Return [X, Y] of the center of cell containing provided text 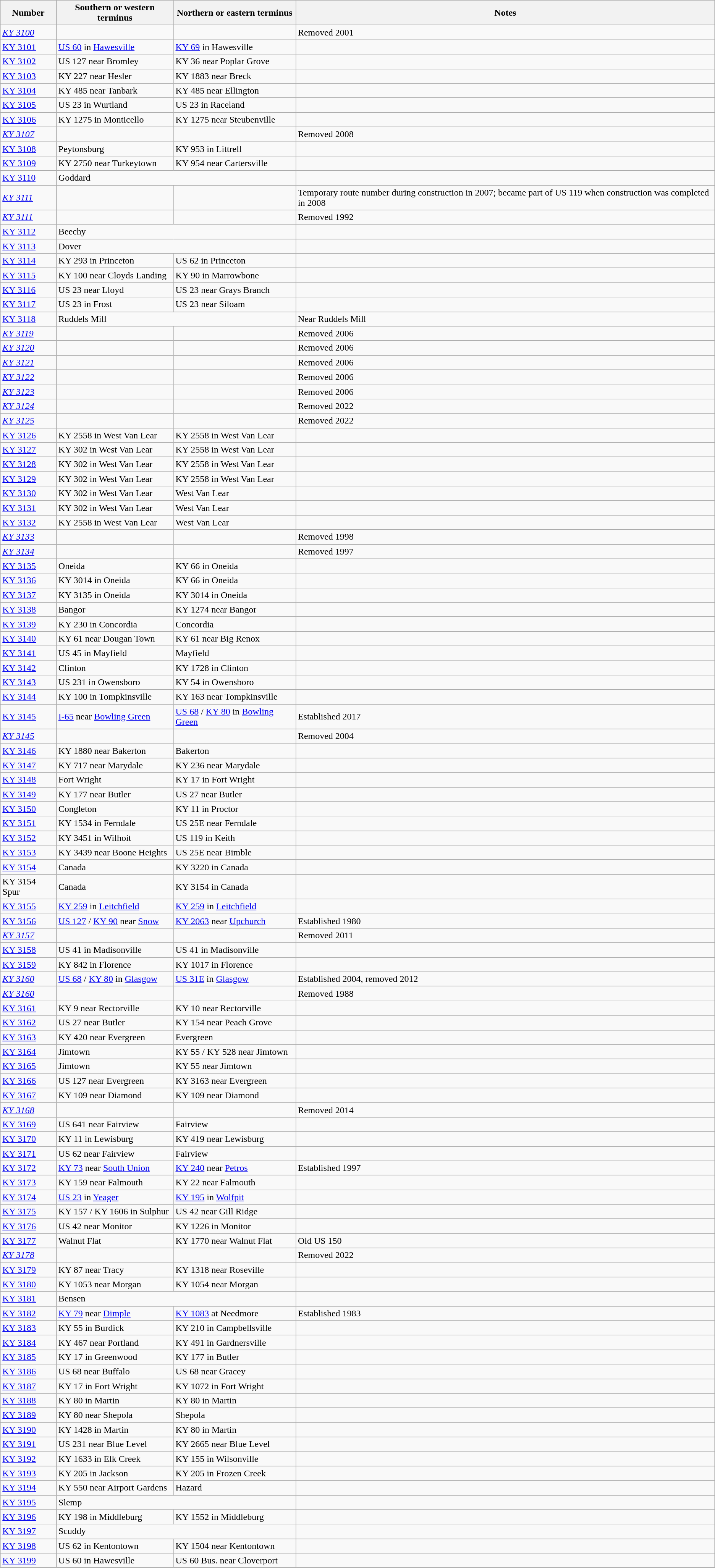
KY 3158 [28, 950]
KY 3156 [28, 921]
KY 1633 in Elk Creek [115, 1459]
KY 3103 [28, 76]
KY 9 near Rectorville [115, 1008]
KY 155 in Wilsonville [235, 1459]
US 127 near Bromley [115, 61]
KY 1728 in Clinton [235, 668]
Oneida [115, 566]
KY 1053 near Morgan [115, 1284]
KY 227 near Hesler [115, 76]
US 68 near Buffalo [115, 1371]
KY 11 in Lewisburg [115, 1139]
US 23 near Siloam [235, 304]
Removed 1997 [505, 551]
KY 3140 [28, 639]
Dover [176, 246]
US 641 near Fairview [115, 1124]
KY 3154 [28, 867]
US 127 near Evergreen [115, 1081]
US 25E near Ferndale [235, 823]
KY 3142 [28, 668]
KY 3117 [28, 304]
KY 3199 [28, 1560]
KY 3192 [28, 1459]
KY 3113 [28, 246]
KY 3163 [28, 1037]
KY 3122 [28, 377]
KY 3162 [28, 1023]
US 62 in Kentontown [115, 1546]
KY 1054 near Morgan [235, 1284]
KY 1552 in Middleburg [235, 1517]
US 119 in Keith [235, 838]
KY 61 near Dougan Town [115, 639]
KY 3120 [28, 348]
KY 3123 [28, 391]
Number [28, 13]
KY 3161 [28, 1008]
KY 17 in Greenwood [115, 1357]
US 62 in Princeton [235, 261]
Removed 2004 [505, 736]
KY 1880 near Bakerton [115, 751]
KY 3181 [28, 1299]
KY 3114 [28, 261]
KY 3138 [28, 609]
KY 55 near Jimtown [235, 1066]
KY 1083 at Needmore [235, 1313]
KY 1504 near Kentontown [235, 1546]
Established 1980 [505, 921]
KY 177 near Butler [115, 794]
KY 3139 [28, 624]
Mayfield [235, 653]
Established 2004, removed 2012 [505, 979]
KY 1017 in Florence [235, 965]
KY 157 / KY 1606 in Sulphur [115, 1212]
US 23 in Frost [115, 304]
KY 3175 [28, 1212]
KY 3196 [28, 1517]
Removed 1992 [505, 217]
Scuddy [176, 1531]
KY 36 near Poplar Grove [235, 61]
KY 3129 [28, 479]
KY 3193 [28, 1473]
KY 79 near Dimple [115, 1313]
US 68 near Gracey [235, 1371]
KY 3171 [28, 1154]
KY 3163 near Evergreen [235, 1081]
KY 240 near Petros [235, 1168]
US 31E in Glasgow [235, 979]
KY 3439 near Boone Heights [115, 852]
KY 3134 [28, 551]
KY 69 in Hawesville [235, 47]
KY 3178 [28, 1255]
KY 55 / KY 528 near Jimtown [235, 1052]
KY 3187 [28, 1386]
KY 205 in Jackson [115, 1473]
KY 11 in Proctor [235, 809]
US 23 in Yeager [115, 1197]
KY 3451 in Wilhoit [115, 838]
KY 3165 [28, 1066]
Notes [505, 13]
Bensen [176, 1299]
Old US 150 [505, 1241]
Goddard [176, 178]
Removed 2011 [505, 936]
KY 3147 [28, 765]
US 45 in Mayfield [115, 653]
KY 3104 [28, 91]
Temporary route number during construction in 2007; became part of US 119 when construction was completed in 2008 [505, 197]
KY 3182 [28, 1313]
KY 3144 [28, 697]
KY 3179 [28, 1270]
Beechy [176, 232]
US 231 near Blue Level [115, 1444]
KY 1275 near Steubenville [235, 120]
KY 485 near Tanbark [115, 91]
KY 3146 [28, 751]
KY 3186 [28, 1371]
KY 90 in Marrowbone [235, 275]
KY 3220 in Canada [235, 867]
KY 3197 [28, 1531]
KY 159 near Falmouth [115, 1183]
US 42 near Monitor [115, 1226]
KY 3169 [28, 1124]
KY 3167 [28, 1095]
KY 3121 [28, 362]
KY 550 near Airport Gardens [115, 1488]
KY 3128 [28, 464]
KY 3118 [28, 319]
Removed 2001 [505, 32]
KY 154 near Peach Grove [235, 1023]
Shepola [235, 1415]
US 68 / KY 80 in Bowling Green [235, 716]
KY 3180 [28, 1284]
KY 3185 [28, 1357]
KY 210 in Campbellsville [235, 1328]
KY 1275 in Monticello [115, 120]
KY 205 in Frozen Creek [235, 1473]
KY 3102 [28, 61]
KY 3195 [28, 1502]
KY 1883 near Breck [235, 76]
KY 236 near Marydale [235, 765]
KY 3131 [28, 508]
KY 953 in Littrell [235, 149]
KY 3115 [28, 275]
KY 10 near Rectorville [235, 1008]
Near Ruddels Mill [505, 319]
KY 3126 [28, 435]
Clinton [115, 668]
KY 3153 [28, 852]
KY 293 in Princeton [115, 261]
KY 3155 [28, 906]
KY 954 near Cartersville [235, 163]
KY 100 near Cloyds Landing [115, 275]
Peytonsburg [115, 149]
KY 1318 near Roseville [235, 1270]
US 23 in Raceland [235, 105]
KY 3164 [28, 1052]
KY 3127 [28, 450]
KY 3125 [28, 420]
KY 1274 near Bangor [235, 609]
KY 3174 [28, 1197]
Established 2017 [505, 716]
Removed 2008 [505, 134]
KY 3148 [28, 780]
Removed 1988 [505, 994]
KY 3152 [28, 838]
KY 3183 [28, 1328]
KY 3133 [28, 537]
KY 2665 near Blue Level [235, 1444]
KY 3112 [28, 232]
US 68 / KY 80 in Glasgow [115, 979]
KY 3109 [28, 163]
KY 3177 [28, 1241]
KY 73 near South Union [115, 1168]
KY 177 in Butler [235, 1357]
US 62 near Fairview [115, 1154]
KY 842 in Florence [115, 965]
KY 87 near Tracy [115, 1270]
KY 3189 [28, 1415]
KY 467 near Portland [115, 1342]
KY 3172 [28, 1168]
Hazard [235, 1488]
KY 3108 [28, 149]
Removed 2014 [505, 1110]
US 42 near Gill Ridge [235, 1212]
KY 1072 in Fort Wright [235, 1386]
Ruddels Mill [176, 319]
Southern or western terminus [115, 13]
KY 3184 [28, 1342]
KY 3143 [28, 682]
KY 3149 [28, 794]
KY 3137 [28, 595]
KY 3130 [28, 493]
KY 3106 [28, 120]
KY 485 near Ellington [235, 91]
KY 3107 [28, 134]
KY 100 in Tompkinsville [115, 697]
KY 3154 in Canada [235, 887]
Removed 1998 [505, 537]
KY 22 near Falmouth [235, 1183]
KY 3151 [28, 823]
KY 1226 in Monitor [235, 1226]
KY 61 near Big Renox [235, 639]
Fort Wright [115, 780]
US 23 near Grays Branch [235, 290]
I-65 near Bowling Green [115, 716]
KY 3159 [28, 965]
KY 3157 [28, 936]
Bangor [115, 609]
KY 3198 [28, 1546]
KY 3136 [28, 580]
KY 163 near Tompkinsville [235, 697]
US 231 in Owensboro [115, 682]
KY 419 near Lewisburg [235, 1139]
Established 1997 [505, 1168]
KY 3141 [28, 653]
KY 230 in Concordia [115, 624]
KY 3100 [28, 32]
Congleton [115, 809]
US 127 / KY 90 near Snow [115, 921]
Concordia [235, 624]
KY 2750 near Turkeytown [115, 163]
KY 3116 [28, 290]
KY 3166 [28, 1081]
KY 3110 [28, 178]
KY 55 in Burdick [115, 1328]
KY 3194 [28, 1488]
KY 3154 Spur [28, 887]
KY 3176 [28, 1226]
KY 3124 [28, 406]
KY 80 near Shepola [115, 1415]
Established 1983 [505, 1313]
Slemp [176, 1502]
US 23 near Lloyd [115, 290]
KY 3168 [28, 1110]
KY 54 in Owensboro [235, 682]
Walnut Flat [115, 1241]
KY 1428 in Martin [115, 1430]
KY 3188 [28, 1401]
KY 420 near Evergreen [115, 1037]
KY 1534 in Ferndale [115, 823]
KY 3150 [28, 809]
KY 3170 [28, 1139]
Northern or eastern terminus [235, 13]
US 25E near Bimble [235, 852]
KY 2063 near Upchurch [235, 921]
KY 3105 [28, 105]
KY 3119 [28, 333]
KY 3191 [28, 1444]
KY 3190 [28, 1430]
US 60 Bus. near Cloverport [235, 1560]
KY 3135 [28, 566]
KY 3101 [28, 47]
KY 491 in Gardnersville [235, 1342]
Evergreen [235, 1037]
KY 198 in Middleburg [115, 1517]
KY 3132 [28, 522]
KY 195 in Wolfpit [235, 1197]
KY 3135 in Oneida [115, 595]
US 23 in Wurtland [115, 105]
Bakerton [235, 751]
KY 717 near Marydale [115, 765]
KY 1770 near Walnut Flat [235, 1241]
KY 3173 [28, 1183]
